Locate the cell with the specified text and output its [X, Y] center coordinate. 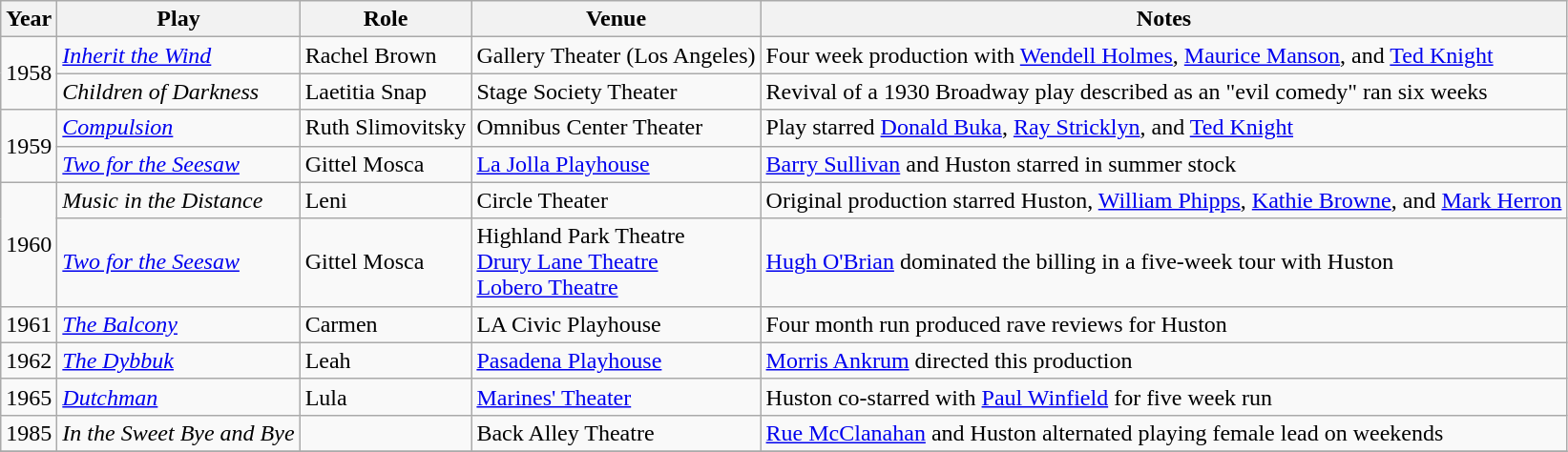
Year [29, 19]
La Jolla Playhouse [617, 164]
Leni [386, 200]
Morris Ankrum directed this production [1164, 360]
Rue McClanahan and Huston alternated playing female lead on weekends [1164, 433]
Play starred Donald Buka, Ray Stricklyn, and Ted Knight [1164, 128]
Rachel Brown [386, 55]
Marines' Theater [617, 397]
The Balcony [178, 324]
Barry Sullivan and Huston starred in summer stock [1164, 164]
Hugh O'Brian dominated the billing in a five-week tour with Huston [1164, 262]
LA Civic Playhouse [617, 324]
Notes [1164, 19]
Pasadena Playhouse [617, 360]
The Dybbuk [178, 360]
Ruth Slimovitsky [386, 128]
1965 [29, 397]
Gallery Theater (Los Angeles) [617, 55]
1960 [29, 244]
Four month run produced rave reviews for Huston [1164, 324]
1985 [29, 433]
Carmen [386, 324]
1959 [29, 146]
Four week production with Wendell Holmes, Maurice Manson, and Ted Knight [1164, 55]
1961 [29, 324]
Dutchman [178, 397]
Role [386, 19]
Music in the Distance [178, 200]
Children of Darkness [178, 92]
Back Alley Theatre [617, 433]
1958 [29, 73]
1962 [29, 360]
Circle Theater [617, 200]
Leah [386, 360]
Play [178, 19]
Highland Park TheatreDrury Lane TheatreLobero Theatre [617, 262]
Compulsion [178, 128]
Lula [386, 397]
Omnibus Center Theater [617, 128]
Inherit the Wind [178, 55]
Stage Society Theater [617, 92]
Revival of a 1930 Broadway play described as an "evil comedy" ran six weeks [1164, 92]
Venue [617, 19]
Huston co-starred with Paul Winfield for five week run [1164, 397]
In the Sweet Bye and Bye [178, 433]
Laetitia Snap [386, 92]
Original production starred Huston, William Phipps, Kathie Browne, and Mark Herron [1164, 200]
